For the text-containing cell, return its midpoint in (x, y) coordinate format. 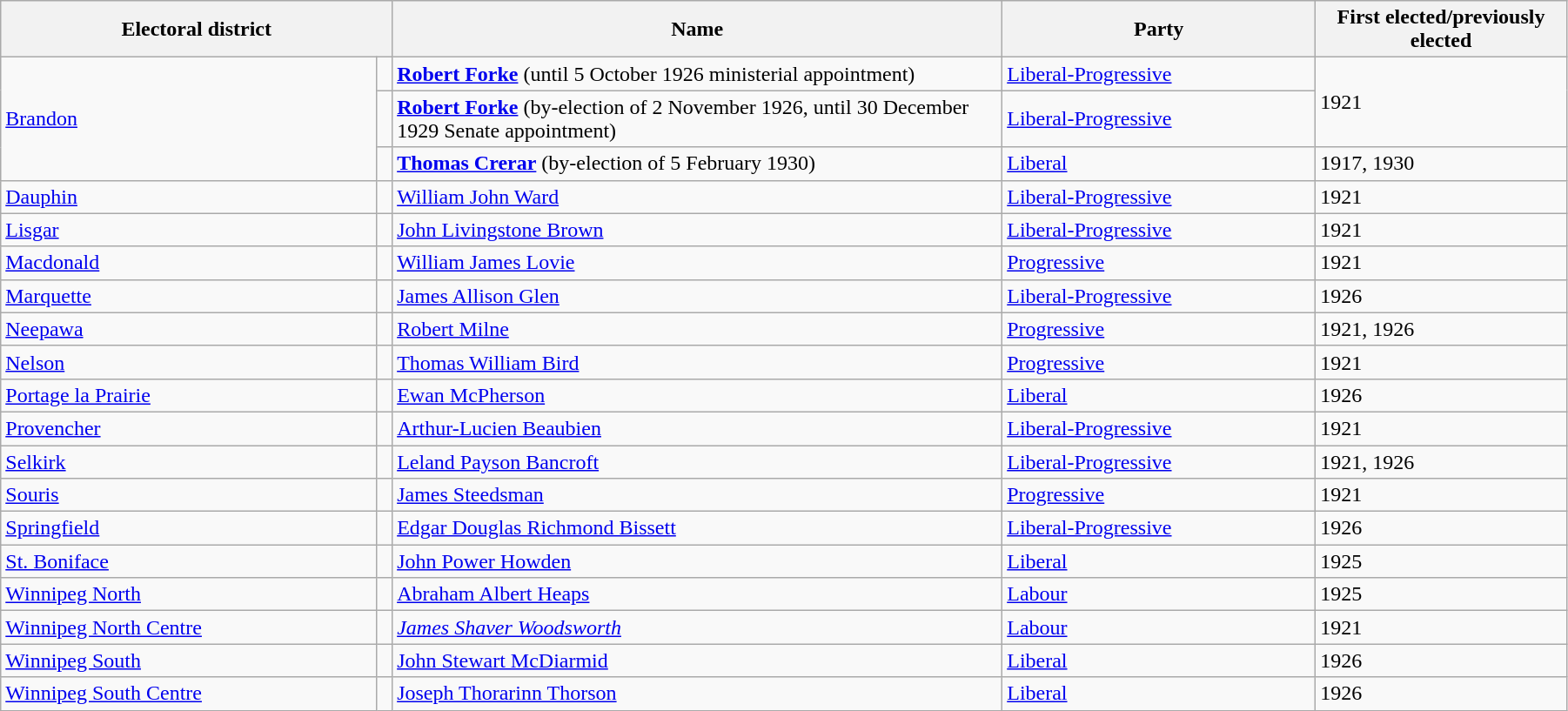
Souris (189, 495)
Macdonald (189, 263)
Thomas William Bird (698, 362)
Nelson (189, 362)
Leland Payson Bancroft (698, 462)
Winnipeg South (189, 661)
William John Ward (698, 197)
Lisgar (189, 230)
James Steedsman (698, 495)
Neepawa (189, 329)
1917, 1930 (1441, 164)
Springfield (189, 528)
Electoral district (197, 30)
Winnipeg South Centre (189, 694)
John Power Howden (698, 561)
Name (698, 30)
Robert Milne (698, 329)
Arthur-Lucien Beaubien (698, 428)
Brandon (189, 118)
Winnipeg North (189, 594)
Abraham Albert Heaps (698, 594)
Dauphin (189, 197)
Marquette (189, 296)
James Shaver Woodsworth (698, 627)
Selkirk (189, 462)
Party (1159, 30)
St. Boniface (189, 561)
First elected/previously elected (1441, 30)
John Stewart McDiarmid (698, 661)
Edgar Douglas Richmond Bissett (698, 528)
Robert Forke (by-election of 2 November 1926, until 30 December 1929 Senate appointment) (698, 118)
Winnipeg North Centre (189, 627)
William James Lovie (698, 263)
Robert Forke (until 5 October 1926 ministerial appointment) (698, 74)
Thomas Crerar (by-election of 5 February 1930) (698, 164)
James Allison Glen (698, 296)
Provencher (189, 428)
Portage la Prairie (189, 395)
Joseph Thorarinn Thorson (698, 694)
John Livingstone Brown (698, 230)
Ewan McPherson (698, 395)
